For the text-containing cell, return its midpoint in (x, y) coordinate format. 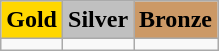
Silver (98, 20)
Bronze (176, 20)
Gold (32, 20)
